Search for the cell housing the specified text and yield its [x, y] center coordinate. 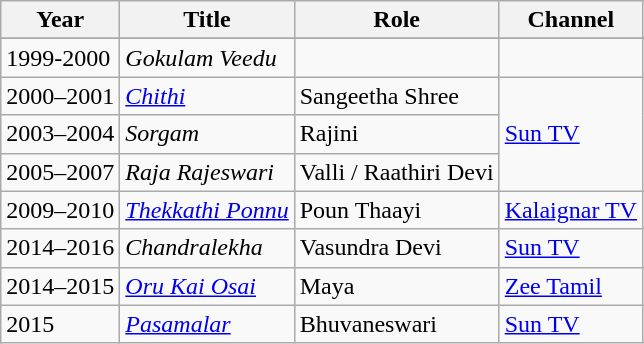
Chandralekha [207, 248]
Valli / Raathiri Devi [396, 172]
Title [207, 20]
Thekkathi Ponnu [207, 210]
Bhuvaneswari [396, 324]
2005–2007 [60, 172]
Sangeetha Shree [396, 96]
2000–2001 [60, 96]
1999-2000 [60, 58]
2014–2015 [60, 286]
Channel [570, 20]
Poun Thaayi [396, 210]
Sorgam [207, 134]
Gokulam Veedu [207, 58]
2009–2010 [60, 210]
Raja Rajeswari [207, 172]
Rajini [396, 134]
2003–2004 [60, 134]
Pasamalar [207, 324]
Maya [396, 286]
2015 [60, 324]
Oru Kai Osai [207, 286]
Kalaignar TV [570, 210]
Role [396, 20]
Zee Tamil [570, 286]
2014–2016 [60, 248]
Vasundra Devi [396, 248]
Year [60, 20]
Chithi [207, 96]
